Output the (X, Y) coordinate of the center of the cell containing the given text.  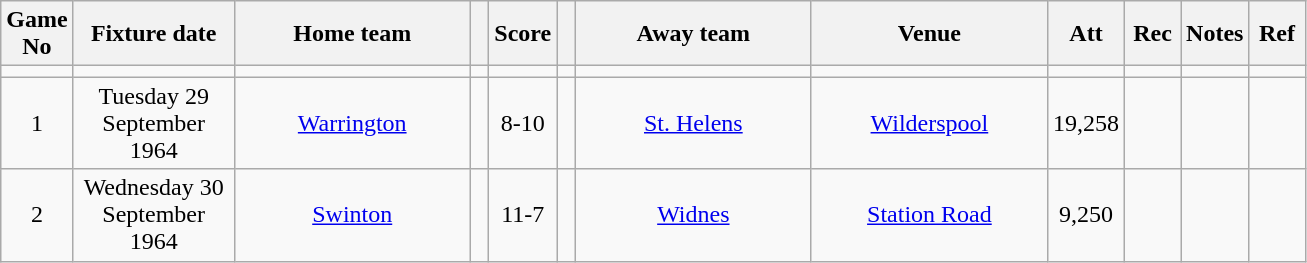
Away team (693, 34)
Warrington (352, 123)
Home team (352, 34)
Fixture date (154, 34)
Game No (37, 34)
Wednesday 30 September 1964 (154, 215)
Att (1086, 34)
Score (523, 34)
9,250 (1086, 215)
8-10 (523, 123)
Swinton (352, 215)
Station Road (929, 215)
St. Helens (693, 123)
Venue (929, 34)
Widnes (693, 215)
Ref (1277, 34)
19,258 (1086, 123)
11-7 (523, 215)
2 (37, 215)
Rec (1153, 34)
Tuesday 29 September 1964 (154, 123)
Wilderspool (929, 123)
1 (37, 123)
Notes (1215, 34)
